Detect which cell encompasses the target text, then output its (x, y) center coordinate. 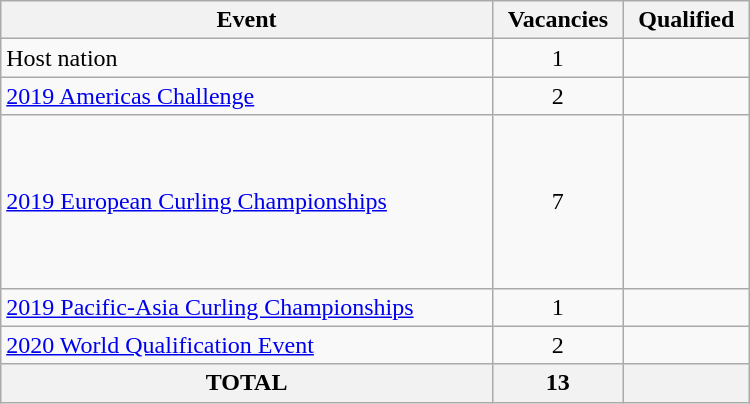
Host nation (247, 58)
Event (247, 20)
2019 Pacific-Asia Curling Championships (247, 307)
Qualified (686, 20)
2019 Americas Challenge (247, 96)
13 (558, 383)
7 (558, 202)
TOTAL (247, 383)
Vacancies (558, 20)
2020 World Qualification Event (247, 345)
2019 European Curling Championships (247, 202)
